Find where the given text appears and provide that cell's center as [X, Y] coordinate. 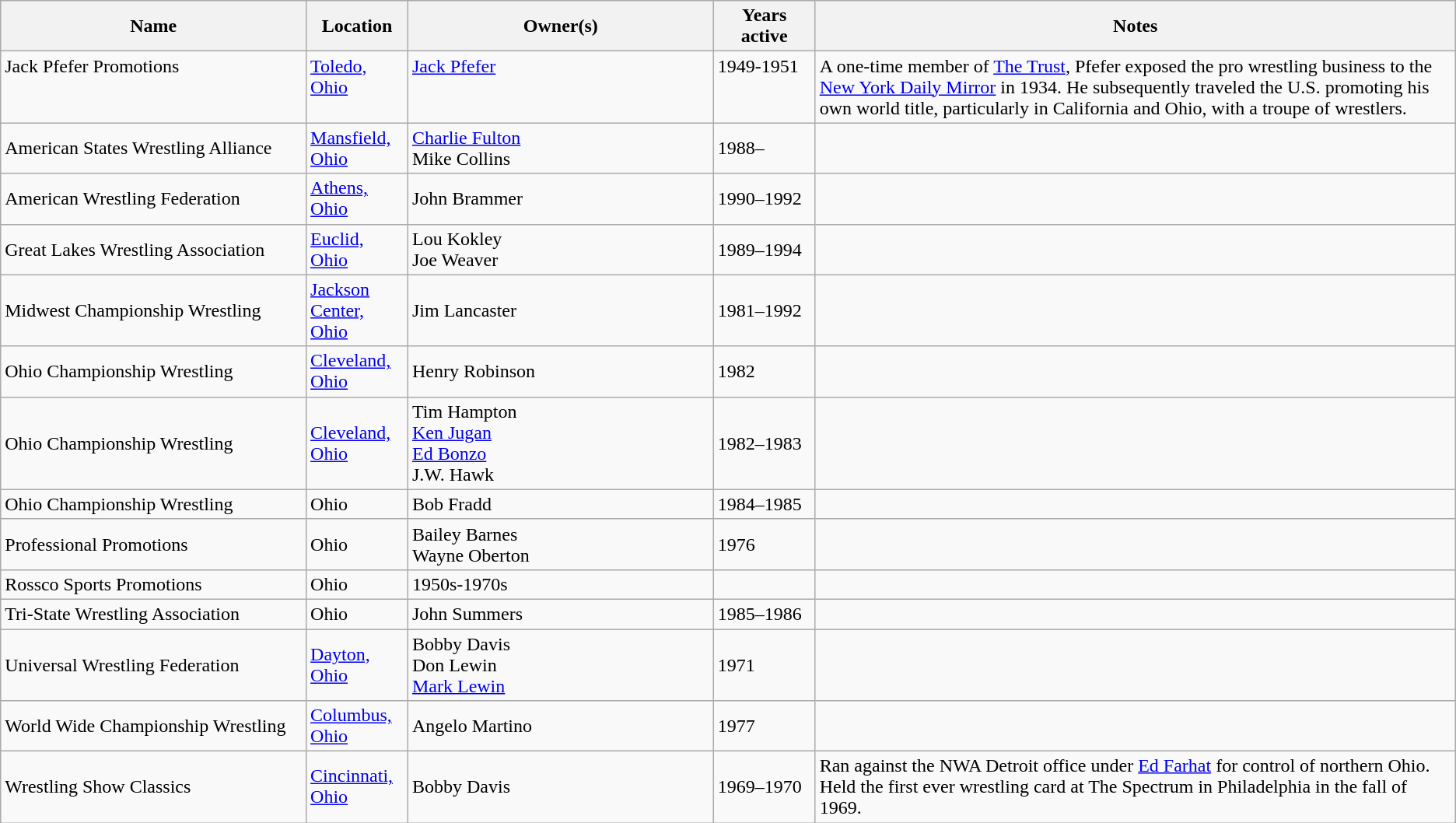
Midwest Championship Wrestling [154, 310]
Charlie FultonMike Collins [560, 148]
1988– [764, 148]
Bob Fradd [560, 504]
Rossco Sports Promotions [154, 584]
Owner(s) [560, 26]
1982 [764, 372]
Years active [764, 26]
1981–1992 [764, 310]
1969–1970 [764, 787]
Jackson Center, Ohio [358, 310]
Notes [1136, 26]
Euclid, Ohio [358, 249]
Tri-State Wrestling Association [154, 614]
World Wide Championship Wrestling [154, 727]
1982–1983 [764, 443]
John Summers [560, 614]
Great Lakes Wrestling Association [154, 249]
Bobby DavisDon LewinMark Lewin [560, 664]
Toledo, Ohio [358, 87]
1984–1985 [764, 504]
Cincinnati, Ohio [358, 787]
American States Wrestling Alliance [154, 148]
Tim HamptonKen JuganEd BonzoJ.W. Hawk [560, 443]
1985–1986 [764, 614]
John Brammer [560, 199]
Henry Robinson [560, 372]
1950s-1970s [560, 584]
American Wrestling Federation [154, 199]
Name [154, 26]
Mansfield, Ohio [358, 148]
1977 [764, 727]
1976 [764, 545]
Dayton, Ohio [358, 664]
1990–1992 [764, 199]
Wrestling Show Classics [154, 787]
Location [358, 26]
Bailey BarnesWayne Oberton [560, 545]
Jack Pfefer Promotions [154, 87]
1989–1994 [764, 249]
Jack Pfefer [560, 87]
1971 [764, 664]
Universal Wrestling Federation [154, 664]
Jim Lancaster [560, 310]
1949-1951 [764, 87]
Bobby Davis [560, 787]
Athens, Ohio [358, 199]
Angelo Martino [560, 727]
Columbus, Ohio [358, 727]
Professional Promotions [154, 545]
Lou KokleyJoe Weaver [560, 249]
